For the text-containing cell, return its midpoint in [x, y] coordinate format. 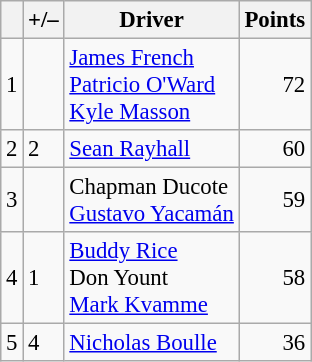
James French Patricio O'Ward Kyle Masson [152, 85]
58 [274, 278]
Nicholas Boulle [152, 343]
36 [274, 343]
5 [12, 343]
59 [274, 200]
72 [274, 85]
Buddy Rice Don Yount Mark Kvamme [152, 278]
3 [12, 200]
+/– [44, 20]
Sean Rayhall [152, 149]
Points [274, 20]
Chapman Ducote Gustavo Yacamán [152, 200]
Driver [152, 20]
60 [274, 149]
